From the cell containing the given text, extract its center point as (X, Y) coordinate. 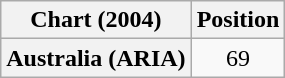
Position (238, 20)
Chart (2004) (96, 20)
Australia (ARIA) (96, 58)
69 (238, 58)
